Return the [X, Y] coordinate for the center point of the cell that contains the specified text.  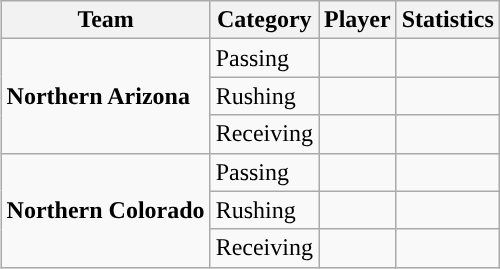
Category [264, 20]
Northern Colorado [106, 210]
Player [357, 20]
Statistics [448, 20]
Team [106, 20]
Northern Arizona [106, 96]
